Find where the given text appears and provide that cell's center as [X, Y] coordinate. 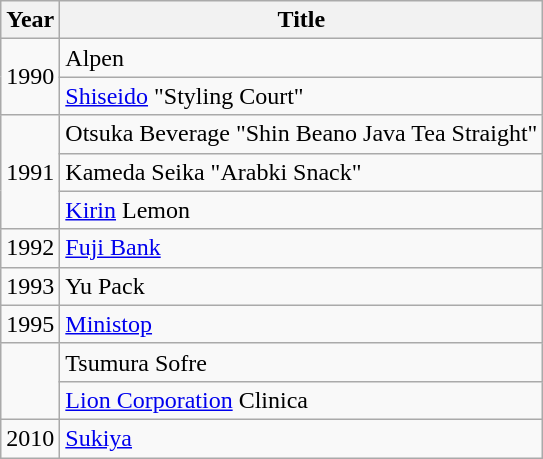
Lion Corporation Clinica [302, 400]
1991 [30, 172]
Otsuka Beverage "Shin Beano Java Tea Straight" [302, 134]
Kirin Lemon [302, 210]
Tsumura Sofre [302, 362]
Shiseido "Styling Court" [302, 96]
1993 [30, 286]
Sukiya [302, 438]
1990 [30, 77]
2010 [30, 438]
Title [302, 20]
Year [30, 20]
Alpen [302, 58]
Fuji Bank [302, 248]
Ministop [302, 324]
1992 [30, 248]
Yu Pack [302, 286]
1995 [30, 324]
Kameda Seika "Arabki Snack" [302, 172]
